Search for the cell housing the specified text and yield its (X, Y) center coordinate. 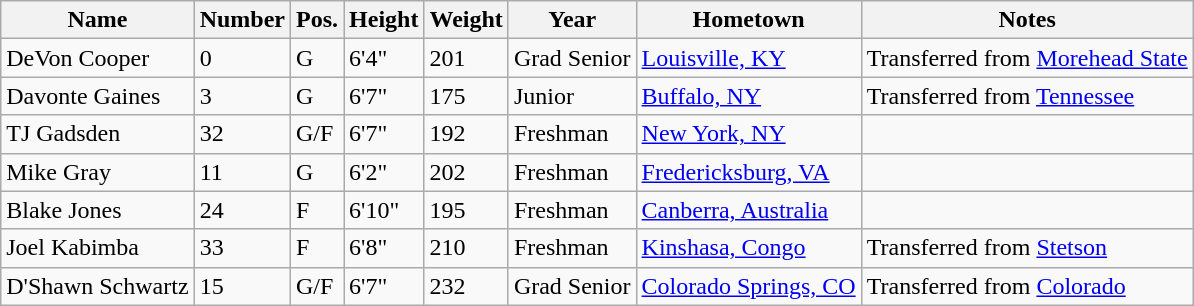
210 (466, 248)
232 (466, 286)
Joel Kabimba (98, 248)
192 (466, 134)
Canberra, Australia (748, 210)
Number (242, 20)
Transferred from Tennessee (1027, 96)
201 (466, 58)
D'Shawn Schwartz (98, 286)
6'8" (384, 248)
202 (466, 172)
33 (242, 248)
24 (242, 210)
Notes (1027, 20)
Davonte Gaines (98, 96)
Transferred from Morehead State (1027, 58)
Name (98, 20)
6'10" (384, 210)
Colorado Springs, CO (748, 286)
Height (384, 20)
195 (466, 210)
Louisville, KY (748, 58)
Hometown (748, 20)
Weight (466, 20)
11 (242, 172)
15 (242, 286)
DeVon Cooper (98, 58)
Blake Jones (98, 210)
6'2" (384, 172)
Year (572, 20)
6'4" (384, 58)
175 (466, 96)
New York, NY (748, 134)
32 (242, 134)
Buffalo, NY (748, 96)
Transferred from Stetson (1027, 248)
3 (242, 96)
Pos. (318, 20)
TJ Gadsden (98, 134)
Transferred from Colorado (1027, 286)
0 (242, 58)
Kinshasa, Congo (748, 248)
Fredericksburg, VA (748, 172)
Mike Gray (98, 172)
Junior (572, 96)
